Search for the cell housing the specified text and yield its (x, y) center coordinate. 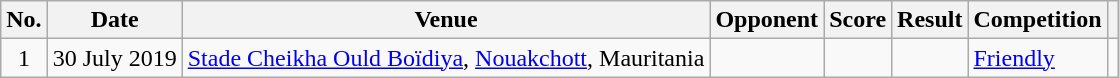
1 (24, 58)
30 July 2019 (114, 58)
No. (24, 20)
Opponent (767, 20)
Score (858, 20)
Venue (446, 20)
Date (114, 20)
Competition (1038, 20)
Stade Cheikha Ould Boïdiya, Nouakchott, Mauritania (446, 58)
Friendly (1038, 58)
Result (930, 20)
